Scan for the cell matching the given text and deliver its [X, Y] coordinate at center. 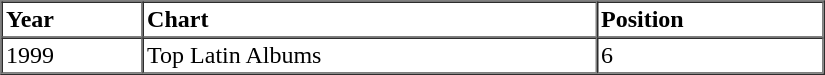
1999 [72, 56]
Year [72, 20]
Position [710, 20]
6 [710, 56]
Chart [370, 20]
Top Latin Albums [370, 56]
